Capture the cell that displays the provided text and extract its [X, Y] central coordinate. 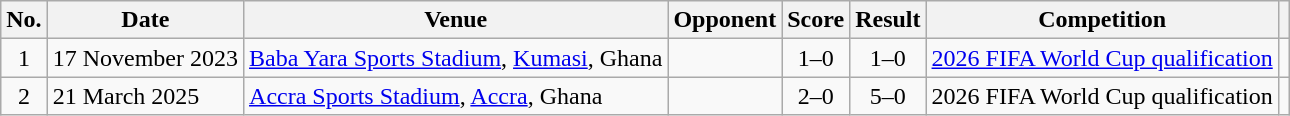
Opponent [725, 20]
No. [24, 20]
1 [24, 58]
Date [145, 20]
21 March 2025 [145, 96]
Competition [1102, 20]
Accra Sports Stadium, Accra, Ghana [456, 96]
5–0 [888, 96]
Score [816, 20]
Venue [456, 20]
Baba Yara Sports Stadium, Kumasi, Ghana [456, 58]
Result [888, 20]
17 November 2023 [145, 58]
2–0 [816, 96]
2 [24, 96]
